Scan for the cell matching the given text and deliver its (x, y) coordinate at center. 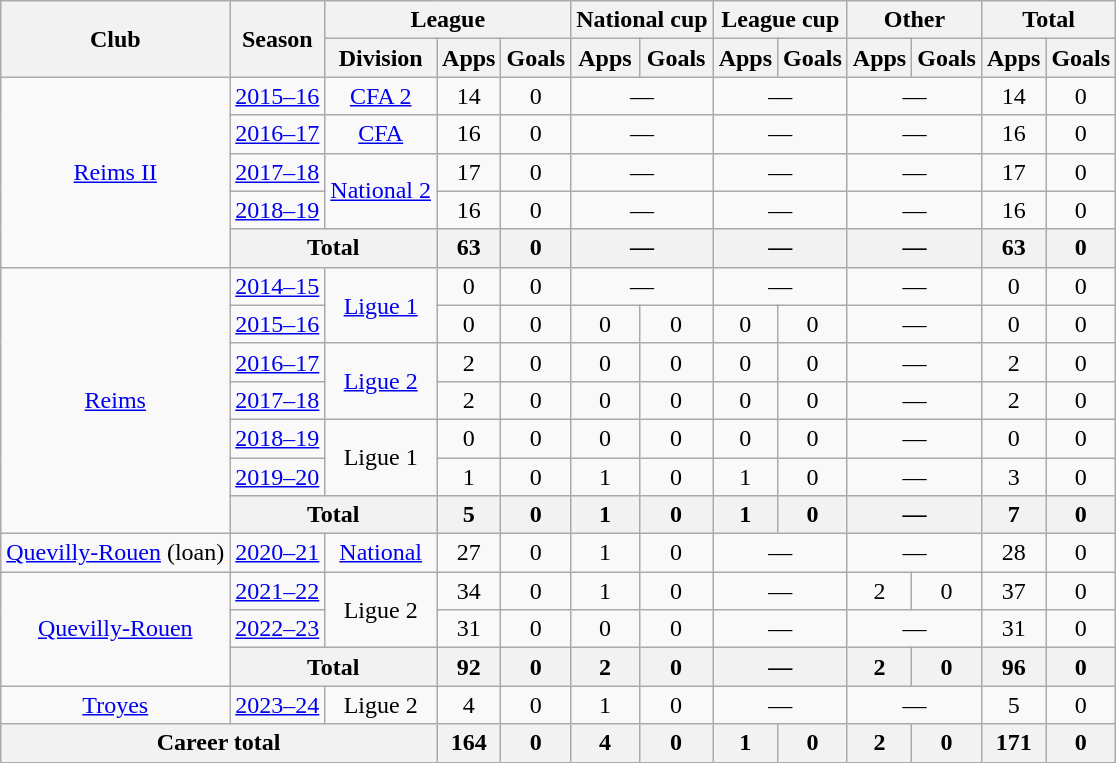
Quevilly-Rouen (116, 629)
National cup (642, 20)
Reims (116, 400)
2023–24 (278, 705)
2022–23 (278, 629)
League cup (780, 20)
CFA 2 (381, 96)
2019–20 (278, 477)
2020–21 (278, 553)
Division (381, 58)
34 (469, 591)
28 (1013, 553)
171 (1013, 743)
96 (1013, 667)
2021–22 (278, 591)
92 (469, 667)
CFA (381, 134)
164 (469, 743)
Troyes (116, 705)
National (381, 553)
Reims II (116, 172)
Quevilly-Rouen (loan) (116, 553)
27 (469, 553)
3 (1013, 477)
National 2 (381, 191)
League (448, 20)
2014–15 (278, 286)
Season (278, 39)
37 (1013, 591)
7 (1013, 515)
Other (914, 20)
Club (116, 39)
Career total (219, 743)
